From the cell containing the given text, extract its center point as (X, Y) coordinate. 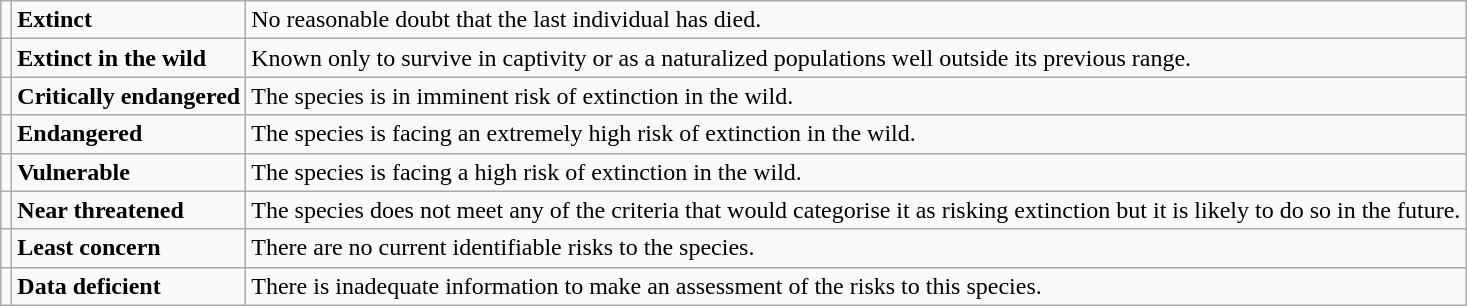
Known only to survive in captivity or as a naturalized populations well outside its previous range. (856, 58)
No reasonable doubt that the last individual has died. (856, 20)
Endangered (129, 134)
The species does not meet any of the criteria that would categorise it as risking extinction but it is likely to do so in the future. (856, 210)
Extinct (129, 20)
The species is facing a high risk of extinction in the wild. (856, 172)
Least concern (129, 248)
Near threatened (129, 210)
Data deficient (129, 286)
Extinct in the wild (129, 58)
There is inadequate information to make an assessment of the risks to this species. (856, 286)
The species is facing an extremely high risk of extinction in the wild. (856, 134)
Vulnerable (129, 172)
Critically endangered (129, 96)
The species is in imminent risk of extinction in the wild. (856, 96)
There are no current identifiable risks to the species. (856, 248)
